Return the [x, y] coordinate for the center point of the cell that contains the specified text.  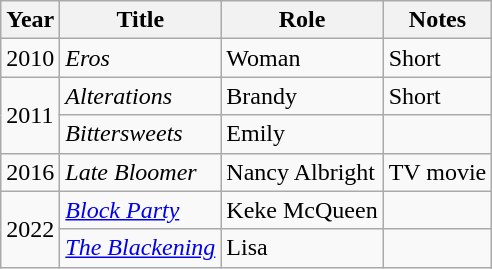
2016 [30, 172]
Keke McQueen [302, 210]
2022 [30, 229]
Woman [302, 58]
2011 [30, 115]
Brandy [302, 96]
Notes [438, 20]
Block Party [140, 210]
Role [302, 20]
TV movie [438, 172]
Emily [302, 134]
Year [30, 20]
Title [140, 20]
Alterations [140, 96]
Eros [140, 58]
Late Bloomer [140, 172]
Nancy Albright [302, 172]
2010 [30, 58]
Lisa [302, 248]
The Blackening [140, 248]
Bittersweets [140, 134]
